Locate the cell with the specified text and output its (x, y) center coordinate. 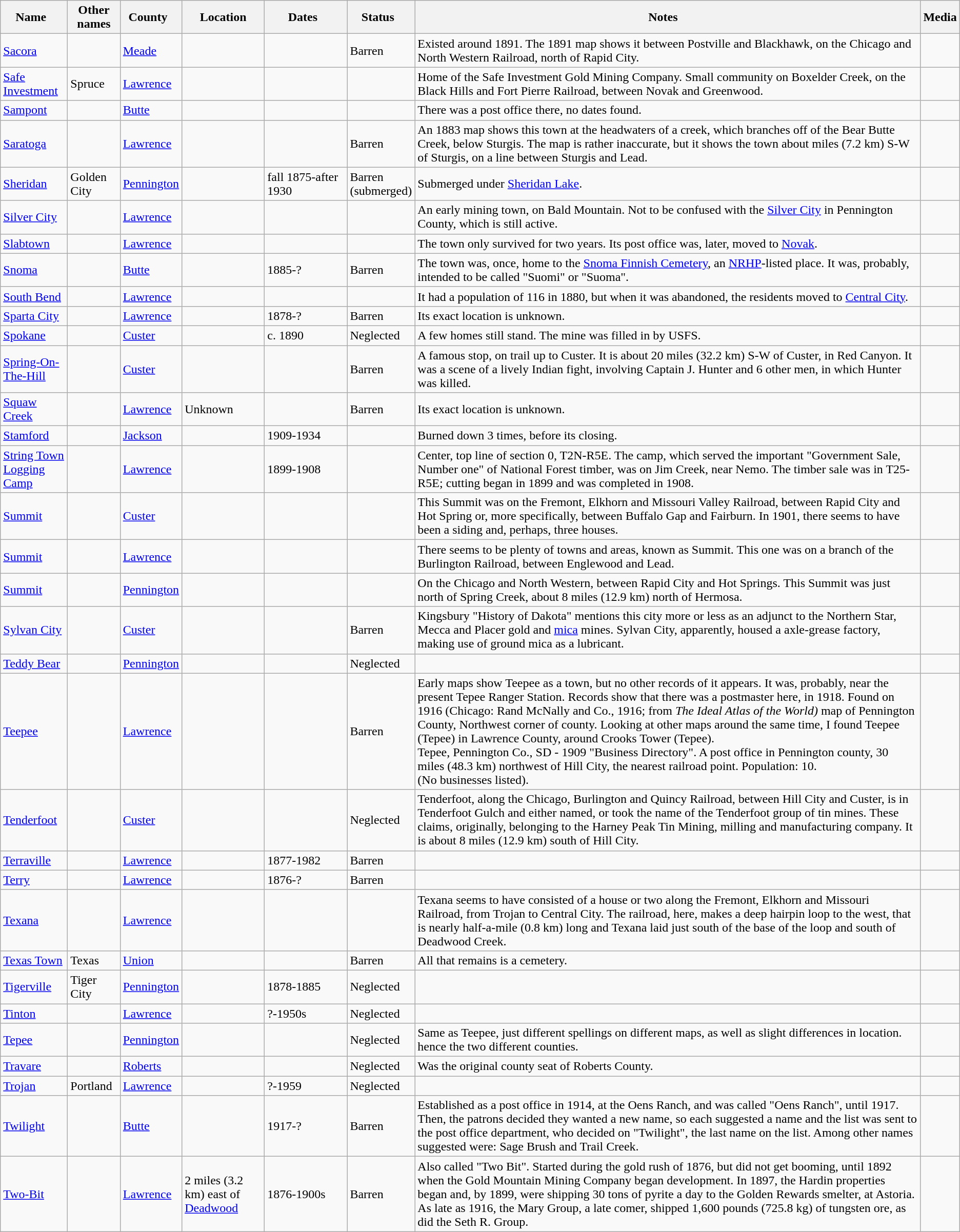
String Town Logging Camp (34, 469)
Sheridan (34, 184)
?-1959 (306, 1086)
Tinton (34, 1014)
Portland (94, 1086)
Sylvan City (34, 630)
Roberts (151, 1066)
1878-? (306, 316)
Same as Teepee, just different spellings on different maps, as well as slight differences in location. hence the two different counties. (668, 1040)
Tenderfoot (34, 820)
Trojan (34, 1086)
Unknown (224, 409)
1917-? (306, 1126)
Spring-On-The-Hill (34, 369)
?-1950s (306, 1014)
Submerged under Sheridan Lake. (668, 184)
Spokane (34, 335)
Texas (94, 960)
Texas Town (34, 960)
Union (151, 960)
Burned down 3 times, before its closing. (668, 436)
Stamford (34, 436)
Meade (151, 50)
Location (224, 17)
Two-Bit (34, 1194)
Dates (306, 17)
Terry (34, 880)
Barren (submerged) (381, 184)
There seems to be plenty of towns and areas, known as Summit. This one was on a branch of the Burlington Railroad, between Englewood and Lead. (668, 557)
The town was, once, home to the Snoma Finnish Cemetery, an NRHP-listed place. It was, probably, intended to be called "Suomi" or "Suoma". (668, 270)
Saratoga (34, 144)
1878-1885 (306, 986)
Existed around 1891. The 1891 map shows it between Postville and Blackhawk, on the Chicago and North Western Railroad, north of Rapid City. (668, 50)
Slabtown (34, 244)
All that remains is a cemetery. (668, 960)
1899-1908 (306, 469)
Silver City (34, 217)
Twilight (34, 1126)
c. 1890 (306, 335)
It had a population of 116 in 1880, but when it was abandoned, the residents moved to Central City. (668, 296)
Teepee (34, 731)
Sampont (34, 110)
Texana (34, 920)
South Bend (34, 296)
Snoma (34, 270)
Name (34, 17)
Other names (94, 17)
Golden City (94, 184)
Tepee (34, 1040)
Jackson (151, 436)
Media (940, 17)
Teddy Bear (34, 663)
Tiger City (94, 986)
Sparta City (34, 316)
Tigerville (34, 986)
A few homes still stand. The mine was filled in by USFS. (668, 335)
The town only survived for two years. Its post office was, later, moved to Novak. (668, 244)
1877-1982 (306, 860)
Status (381, 17)
1876-? (306, 880)
Travare (34, 1066)
1885-? (306, 270)
Squaw Creek (34, 409)
Terraville (34, 860)
County (151, 17)
Notes (668, 17)
An early mining town, on Bald Mountain. Not to be confused with the Silver City in Pennington County, which is still active. (668, 217)
1876-1900s (306, 1194)
There was a post office there, no dates found. (668, 110)
Spruce (94, 84)
2 miles (3.2 km) east of Deadwood (224, 1194)
Was the original county seat of Roberts County. (668, 1066)
Sacora (34, 50)
1909-1934 (306, 436)
fall 1875-after 1930 (306, 184)
Safe Investment (34, 84)
